Determine the (x, y) coordinate at the center of the cell enclosing the given text.  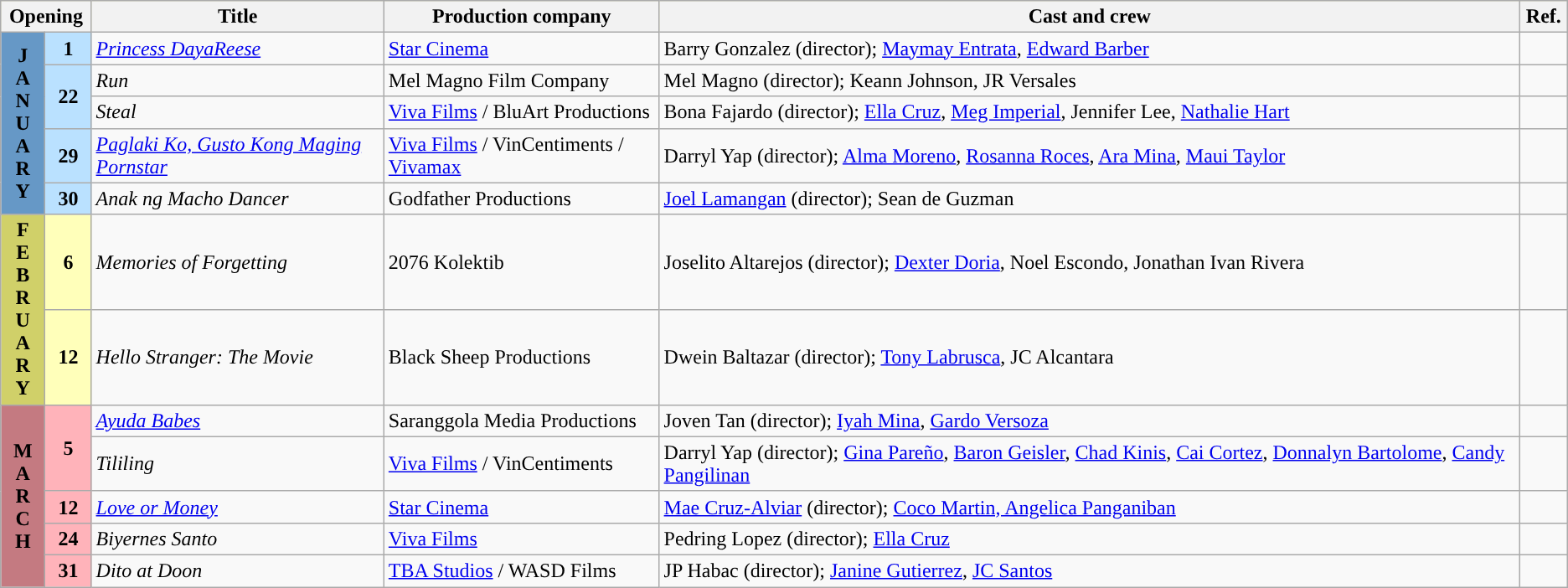
Opening (46, 17)
Dwein Baltazar (director); Tony Labrusca, JC Alcantara (1089, 358)
29 (69, 156)
Run (238, 80)
Production company (521, 17)
Anak ng Macho Dancer (238, 199)
Ayuda Babes (238, 420)
Joselito Altarejos (director); Dexter Doria, Noel Escondo, Jonathan Ivan Rivera (1089, 262)
Black Sheep Productions (521, 358)
Paglaki Ko, Gusto Kong Maging Pornstar (238, 156)
6 (69, 262)
FEBRUARY (23, 310)
Title (238, 17)
Godfather Productions (521, 199)
Steal (238, 112)
MARCH (23, 496)
Biyernes Santo (238, 539)
Tililing (238, 464)
Mel Magno (director); Keann Johnson, JR Versales (1089, 80)
Hello Stranger: The Movie (238, 358)
Princess DayaReese (238, 49)
Joel Lamangan (director); Sean de Guzman (1089, 199)
5 (69, 447)
24 (69, 539)
Joven Tan (director); Iyah Mina, Gardo Versoza (1089, 420)
Darryl Yap (director); Alma Moreno, Rosanna Roces, Ara Mina, Maui Taylor (1089, 156)
TBA Studios / WASD Films (521, 570)
Viva Films / BluArt Productions (521, 112)
31 (69, 570)
Mae Cruz-Alviar (director); Coco Martin, Angelica Panganiban (1089, 507)
Memories of Forgetting (238, 262)
Viva Films / VinCentiments / Vivamax (521, 156)
Love or Money (238, 507)
JP Habac (director); Janine Gutierrez, JC Santos (1089, 570)
Dito at Doon (238, 570)
Bona Fajardo (director); Ella Cruz, Meg Imperial, Jennifer Lee, Nathalie Hart (1089, 112)
JANUARY (23, 124)
Darryl Yap (director); Gina Pareño, Baron Geisler, Chad Kinis, Cai Cortez, Donnalyn Bartolome, Candy Pangilinan (1089, 464)
30 (69, 199)
Barry Gonzalez (director); Maymay Entrata, Edward Barber (1089, 49)
Viva Films (521, 539)
22 (69, 96)
Viva Films / VinCentiments (521, 464)
2076 Kolektib (521, 262)
Saranggola Media Productions (521, 420)
Cast and crew (1089, 17)
Ref. (1543, 17)
1 (69, 49)
Mel Magno Film Company (521, 80)
Pedring Lopez (director); Ella Cruz (1089, 539)
